Provide the [x, y] coordinate of the cell's center where the given text is located.  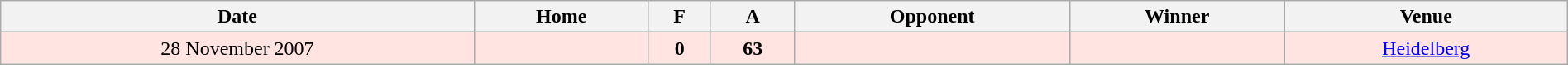
Home [561, 17]
Opponent [932, 17]
28 November 2007 [237, 48]
0 [680, 48]
Venue [1426, 17]
F [680, 17]
A [753, 17]
Winner [1177, 17]
Heidelberg [1426, 48]
Date [237, 17]
63 [753, 48]
